Detect which cell encompasses the target text, then output its (X, Y) center coordinate. 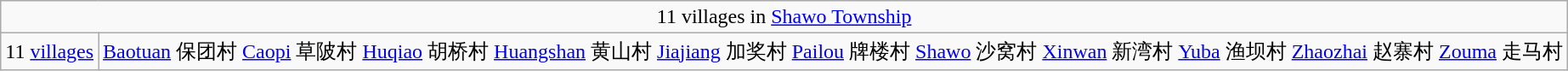
Baotuan 保团村 Caopi 草陂村 Huqiao 胡桥村 Huangshan 黄山村 Jiajiang 加奖村 Pailou 牌楼村 Shawo 沙窝村 Xinwan 新湾村 Yuba 渔坝村 Zhaozhai 赵寨村 Zouma 走马村 (833, 51)
11 villages in Shawo Township (784, 17)
11 villages (49, 51)
